Determine the (X, Y) coordinate at the center of the cell enclosing the given text.  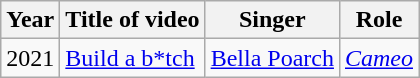
Title of video (132, 20)
Bella Poarch (272, 58)
2021 (30, 58)
Year (30, 20)
Role (378, 20)
Singer (272, 20)
Cameo (378, 58)
Build a b*tch (132, 58)
